Scan for the cell matching the given text and deliver its [X, Y] coordinate at center. 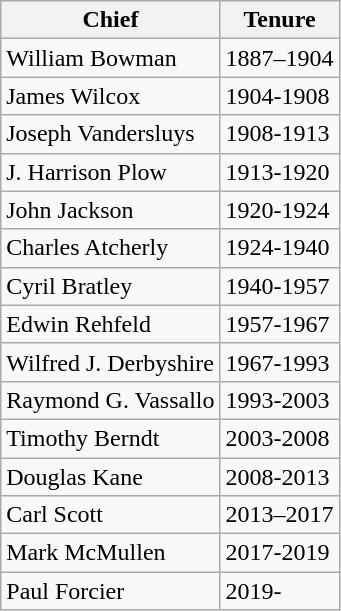
Charles Atcherly [110, 248]
1924-1940 [280, 248]
Tenure [280, 20]
Raymond G. Vassallo [110, 400]
Edwin Rehfeld [110, 324]
1887–1904 [280, 58]
Douglas Kane [110, 477]
Joseph Vandersluys [110, 134]
1957-1967 [280, 324]
1908-1913 [280, 134]
1904-1908 [280, 96]
Timothy Berndt [110, 438]
1993-2003 [280, 400]
2017-2019 [280, 553]
1913-1920 [280, 172]
Paul Forcier [110, 591]
1967-1993 [280, 362]
Wilfred J. Derbyshire [110, 362]
2013–2017 [280, 515]
J. Harrison Plow [110, 172]
1940-1957 [280, 286]
2008-2013 [280, 477]
Cyril Bratley [110, 286]
Carl Scott [110, 515]
1920-1924 [280, 210]
2019- [280, 591]
James Wilcox [110, 96]
Mark McMullen [110, 553]
William Bowman [110, 58]
John Jackson [110, 210]
Chief [110, 20]
2003-2008 [280, 438]
